Output the (X, Y) coordinate of the center of the cell containing the given text.  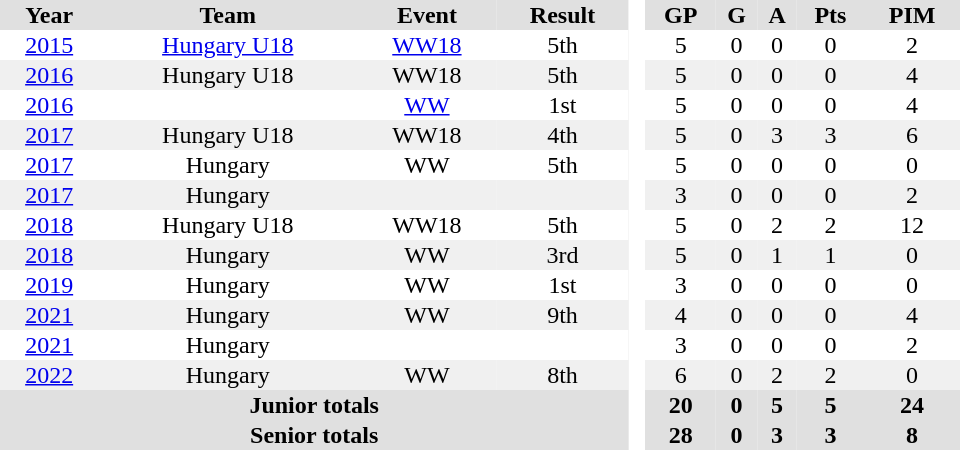
Event (426, 15)
GP (681, 15)
G (737, 15)
Result (563, 15)
A (778, 15)
Junior totals (314, 405)
9th (563, 315)
12 (912, 225)
20 (681, 405)
Team (228, 15)
4th (563, 135)
Senior totals (314, 435)
3rd (563, 255)
28 (681, 435)
2019 (49, 285)
Year (49, 15)
8th (563, 375)
24 (912, 405)
Pts (830, 15)
PIM (912, 15)
2022 (49, 375)
2015 (49, 45)
8 (912, 435)
